Detect which cell encompasses the target text, then output its (X, Y) center coordinate. 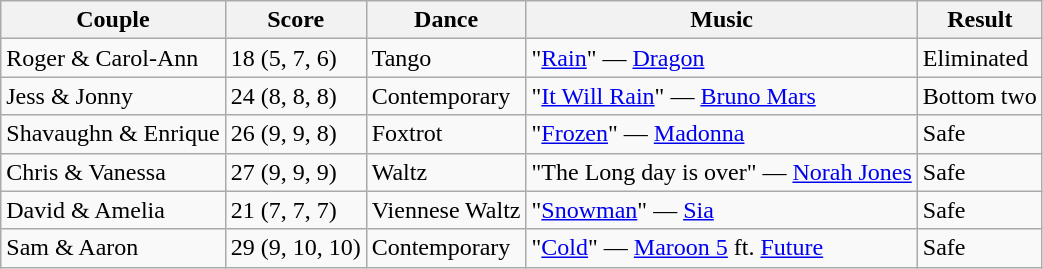
Roger & Carol-Ann (113, 58)
24 (8, 8, 8) (296, 96)
Sam & Aaron (113, 248)
"Cold" — Maroon 5 ft. Future (722, 248)
Jess & Jonny (113, 96)
Chris & Vanessa (113, 172)
21 (7, 7, 7) (296, 210)
"The Long day is over" — Norah Jones (722, 172)
"Rain" — Dragon (722, 58)
Music (722, 20)
"Snowman" — Sia (722, 210)
18 (5, 7, 6) (296, 58)
Score (296, 20)
Couple (113, 20)
26 (9, 9, 8) (296, 134)
Dance (446, 20)
"Frozen" — Madonna (722, 134)
Shavaughn & Enrique (113, 134)
Foxtrot (446, 134)
29 (9, 10, 10) (296, 248)
David & Amelia (113, 210)
Eliminated (980, 58)
Bottom two (980, 96)
"It Will Rain" — Bruno Mars (722, 96)
Waltz (446, 172)
Tango (446, 58)
27 (9, 9, 9) (296, 172)
Result (980, 20)
Viennese Waltz (446, 210)
